From the cell containing the given text, extract its center point as [x, y] coordinate. 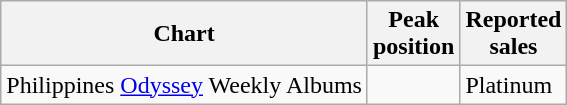
Platinum [514, 85]
Reported sales [514, 34]
Chart [184, 34]
Peak position [413, 34]
Philippines Odyssey Weekly Albums [184, 85]
